Capture the cell that displays the provided text and extract its (x, y) central coordinate. 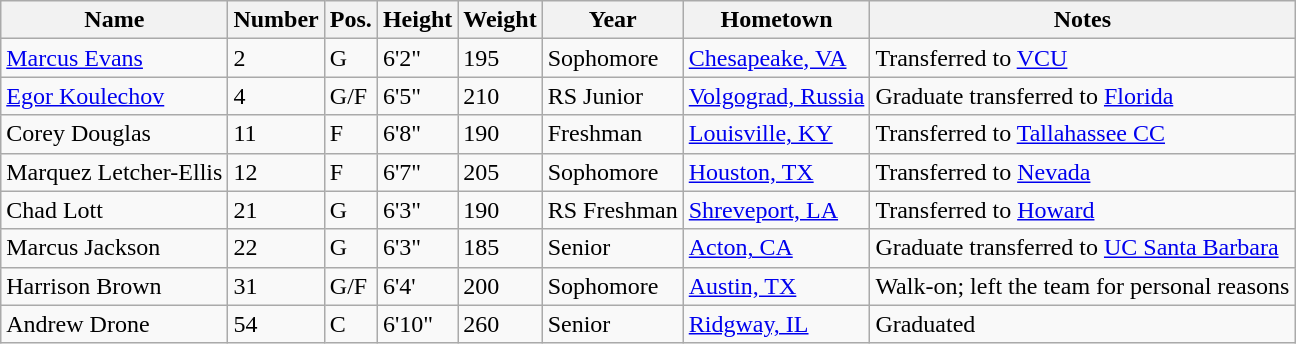
31 (276, 286)
Graduate transferred to Florida (1082, 96)
200 (500, 286)
Ridgway, IL (776, 324)
RS Freshman (612, 210)
12 (276, 172)
195 (500, 58)
Acton, CA (776, 248)
Austin, TX (776, 286)
Volgograd, Russia (776, 96)
Number (276, 20)
6'10" (417, 324)
Transferred to Nevada (1082, 172)
Houston, TX (776, 172)
21 (276, 210)
54 (276, 324)
Transferred to Tallahassee CC (1082, 134)
Notes (1082, 20)
260 (500, 324)
Graduated (1082, 324)
Freshman (612, 134)
Chesapeake, VA (776, 58)
Egor Koulechov (114, 96)
Shreveport, LA (776, 210)
Harrison Brown (114, 286)
210 (500, 96)
22 (276, 248)
Weight (500, 20)
Graduate transferred to UC Santa Barbara (1082, 248)
6'7" (417, 172)
Name (114, 20)
4 (276, 96)
2 (276, 58)
Transferred to Howard (1082, 210)
Marcus Jackson (114, 248)
Transferred to VCU (1082, 58)
6'4' (417, 286)
Marquez Letcher-Ellis (114, 172)
Marcus Evans (114, 58)
6'5" (417, 96)
Year (612, 20)
Chad Lott (114, 210)
205 (500, 172)
185 (500, 248)
RS Junior (612, 96)
6'2" (417, 58)
C (350, 324)
Hometown (776, 20)
Pos. (350, 20)
Walk-on; left the team for personal reasons (1082, 286)
11 (276, 134)
Height (417, 20)
Corey Douglas (114, 134)
6'8" (417, 134)
Louisville, KY (776, 134)
Andrew Drone (114, 324)
